Capture the cell that displays the provided text and extract its [X, Y] central coordinate. 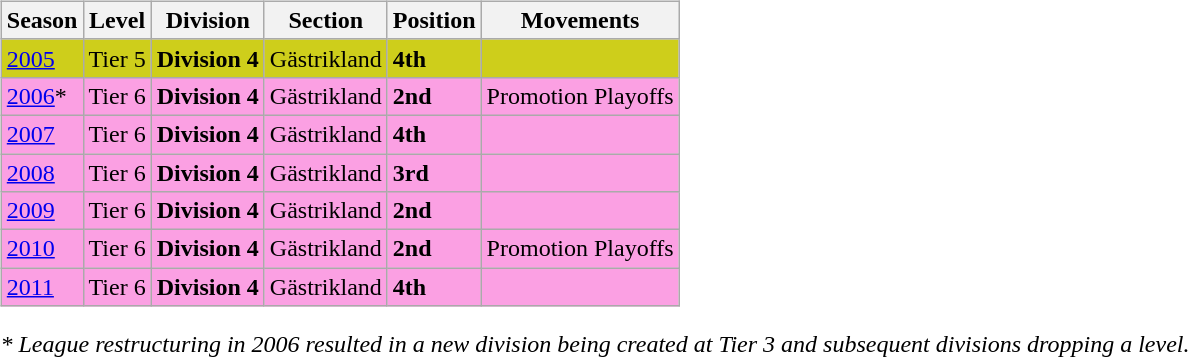
Section [326, 20]
Season [42, 20]
2008 [42, 173]
Tier 5 [117, 58]
2009 [42, 211]
Division [208, 20]
Level [117, 20]
2010 [42, 249]
Position [434, 20]
2011 [42, 287]
3rd [434, 173]
Movements [580, 20]
2007 [42, 134]
2006* [42, 96]
2005 [42, 58]
